Search for the cell housing the specified text and yield its (X, Y) center coordinate. 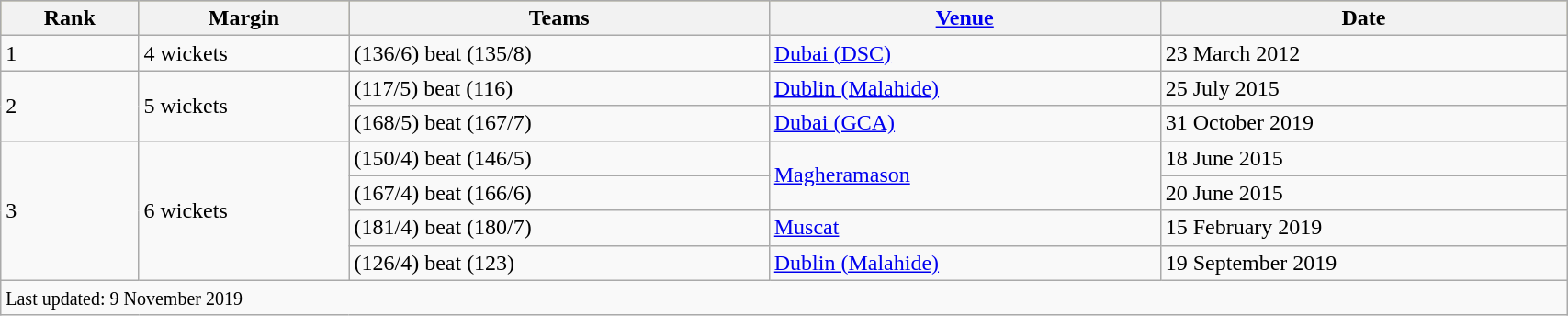
1 (70, 53)
Last updated: 9 November 2019 (784, 298)
Muscat (964, 228)
2 (70, 106)
18 June 2015 (1363, 158)
31 October 2019 (1363, 123)
20 June 2015 (1363, 193)
(167/4) beat (166/6) (558, 193)
Magheramason (964, 175)
Rank (70, 18)
(150/4) beat (146/5) (558, 158)
(181/4) beat (180/7) (558, 228)
Teams (558, 18)
(136/6) beat (135/8) (558, 53)
4 wickets (244, 53)
5 wickets (244, 106)
15 February 2019 (1363, 228)
Venue (964, 18)
23 March 2012 (1363, 53)
(168/5) beat (167/7) (558, 123)
6 wickets (244, 210)
Date (1363, 18)
Margin (244, 18)
Dubai (DSC) (964, 53)
3 (70, 210)
Dubai (GCA) (964, 123)
25 July 2015 (1363, 88)
19 September 2019 (1363, 263)
(117/5) beat (116) (558, 88)
(126/4) beat (123) (558, 263)
